Search for the cell housing the specified text and yield its (X, Y) center coordinate. 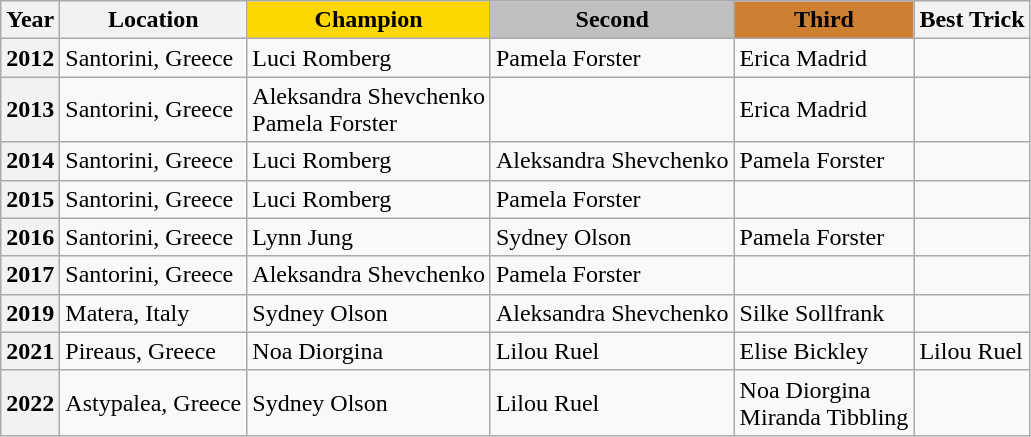
Pireaus, Greece (154, 351)
Lynn Jung (369, 237)
2014 (30, 161)
Astypalea, Greece (154, 402)
Champion (369, 20)
Best Trick (972, 20)
Aleksandra Shevchenko Pamela Forster (369, 110)
2012 (30, 58)
2019 (30, 313)
2022 (30, 402)
Elise Bickley (824, 351)
2021 (30, 351)
2013 (30, 110)
Noa Diorgina (369, 351)
2016 (30, 237)
Noa Diorgina Miranda Tibbling (824, 402)
Silke Sollfrank (824, 313)
Third (824, 20)
Location (154, 20)
Second (612, 20)
2015 (30, 199)
Year (30, 20)
Matera, Italy (154, 313)
2017 (30, 275)
